From the cell containing the given text, extract its center point as [x, y] coordinate. 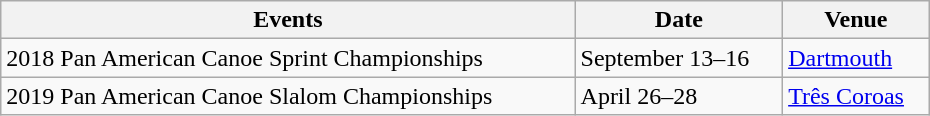
Três Coroas [856, 96]
September 13–16 [679, 58]
Events [288, 20]
2018 Pan American Canoe Sprint Championships [288, 58]
April 26–28 [679, 96]
Dartmouth [856, 58]
2019 Pan American Canoe Slalom Championships [288, 96]
Venue [856, 20]
Date [679, 20]
